Return [X, Y] of the center of cell containing provided text 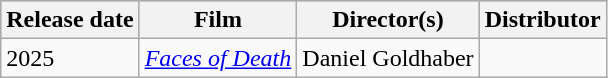
Release date [70, 20]
Daniel Goldhaber [388, 58]
2025 [70, 58]
Distributor [542, 20]
Director(s) [388, 20]
Film [218, 20]
Faces of Death [218, 58]
